Return [x, y] of the center of cell containing provided text 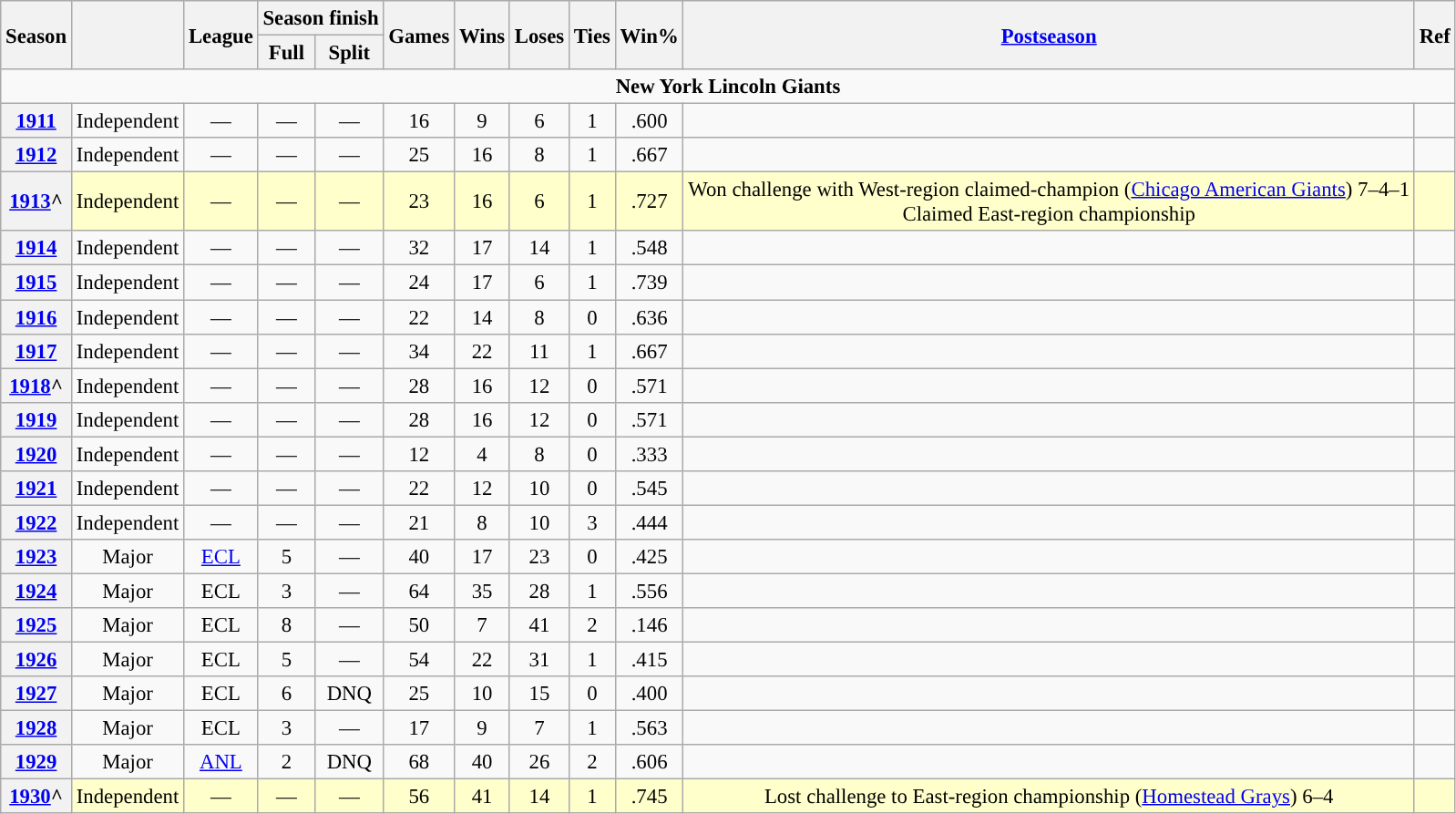
21 [419, 522]
15 [539, 694]
11 [539, 351]
Season [36, 35]
1930^ [36, 797]
Won challenge with West-region claimed-champion (Chicago American Giants) 7–4–1Claimed East-region championship [1049, 202]
24 [419, 283]
Full [286, 53]
1917 [36, 351]
.600 [649, 121]
.548 [649, 249]
.415 [649, 660]
1922 [36, 522]
Season finish [321, 18]
1911 [36, 121]
1929 [36, 762]
.444 [649, 522]
Lost challenge to East-region championship (Homestead Grays) 6–4 [1049, 797]
1912 [36, 155]
Win% [649, 35]
ANL [220, 762]
1921 [36, 489]
1914 [36, 249]
1925 [36, 625]
1927 [36, 694]
New York Lincoln Giants [728, 87]
1915 [36, 283]
54 [419, 660]
1919 [36, 419]
.545 [649, 489]
68 [419, 762]
.745 [649, 797]
1913^ [36, 202]
1920 [36, 454]
31 [539, 660]
1916 [36, 317]
.606 [649, 762]
Wins [483, 35]
35 [483, 591]
1926 [36, 660]
26 [539, 762]
Postseason [1049, 35]
64 [419, 591]
.636 [649, 317]
1918^ [36, 386]
4 [483, 454]
.333 [649, 454]
.727 [649, 202]
.425 [649, 557]
League [220, 35]
56 [419, 797]
.146 [649, 625]
34 [419, 351]
1928 [36, 728]
1923 [36, 557]
1924 [36, 591]
.563 [649, 728]
Ties [592, 35]
.556 [649, 591]
50 [419, 625]
.739 [649, 283]
32 [419, 249]
.400 [649, 694]
Games [419, 35]
Ref [1434, 35]
Split [350, 53]
Loses [539, 35]
